Locate the cell with the specified text and output its (X, Y) center coordinate. 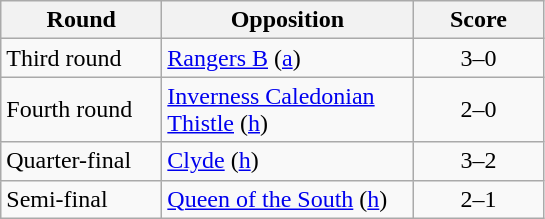
Rangers B (a) (288, 58)
Queen of the South (h) (288, 199)
Third round (82, 58)
Clyde (h) (288, 161)
2–0 (478, 110)
Opposition (288, 20)
3–2 (478, 161)
Quarter-final (82, 161)
Fourth round (82, 110)
Semi-final (82, 199)
Inverness Caledonian Thistle (h) (288, 110)
3–0 (478, 58)
Round (82, 20)
Score (478, 20)
2–1 (478, 199)
